Pinpoint the cell where the given text exists, returning its [X, Y] midpoint coordinate. 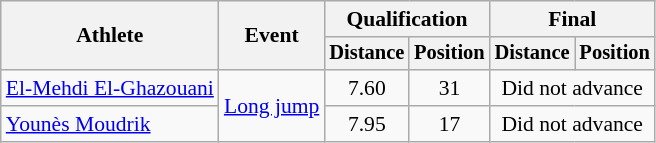
31 [449, 88]
Event [272, 36]
Younès Moudrik [110, 124]
Final [572, 19]
7.60 [366, 88]
Long jump [272, 106]
Athlete [110, 36]
Qualification [406, 19]
17 [449, 124]
El-Mehdi El-Ghazouani [110, 88]
7.95 [366, 124]
